Capture the cell that displays the provided text and extract its [X, Y] central coordinate. 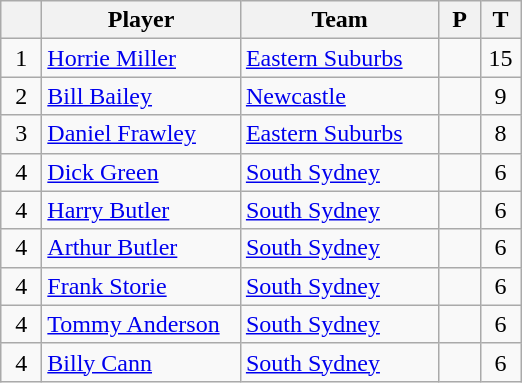
P [460, 20]
Arthur Butler [142, 248]
Harry Butler [142, 210]
T [500, 20]
8 [500, 134]
Billy Cann [142, 362]
Frank Storie [142, 286]
Daniel Frawley [142, 134]
Team [340, 20]
Newcastle [340, 96]
Dick Green [142, 172]
Horrie Miller [142, 58]
Tommy Anderson [142, 324]
9 [500, 96]
Bill Bailey [142, 96]
1 [22, 58]
15 [500, 58]
3 [22, 134]
2 [22, 96]
Player [142, 20]
